From the cell containing the given text, extract its center point as [x, y] coordinate. 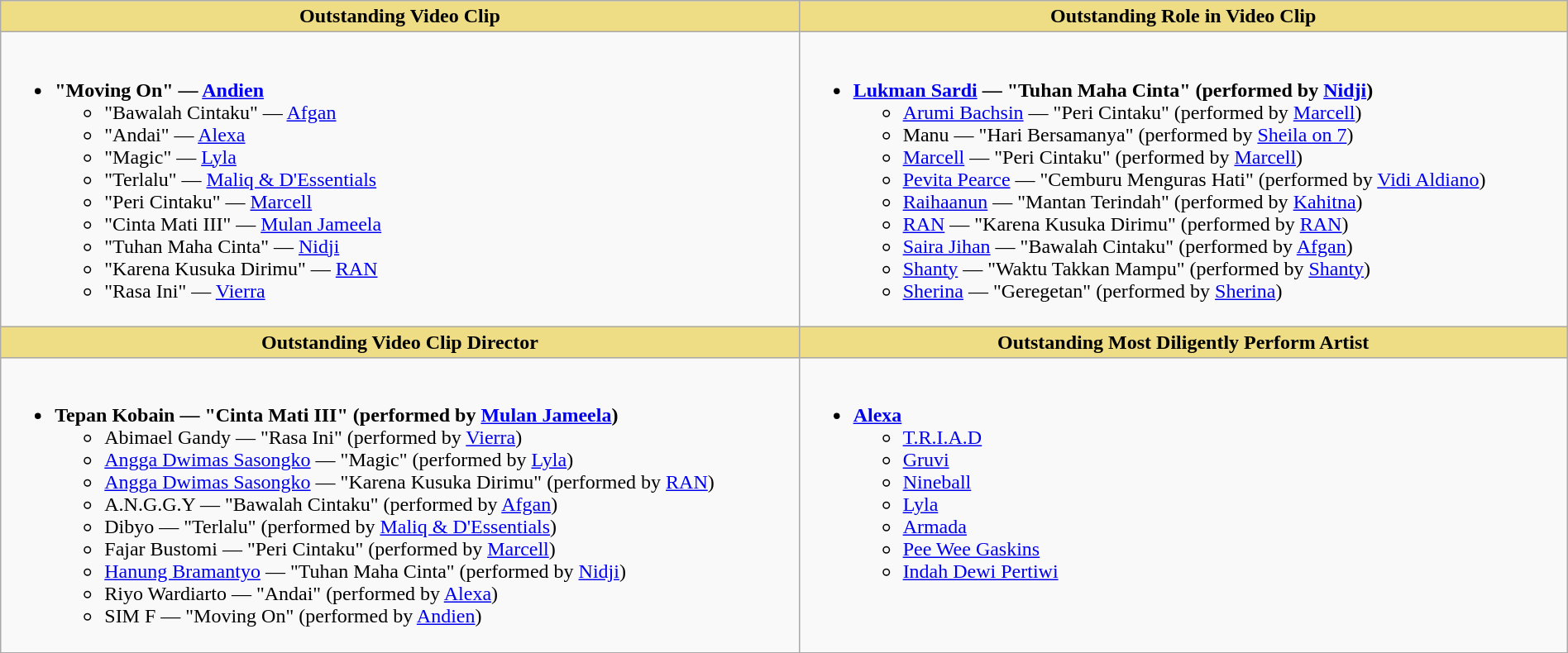
AlexaT.R.I.A.DGruviNineballLylaArmadaPee Wee GaskinsIndah Dewi Pertiwi [1183, 505]
Outstanding Video Clip [400, 17]
Outstanding Video Clip Director [400, 342]
Outstanding Role in Video Clip [1183, 17]
Outstanding Most Diligently Perform Artist [1183, 342]
